Pinpoint the cell where the given text exists, returning its [x, y] midpoint coordinate. 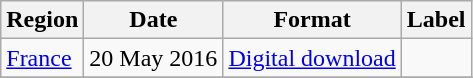
20 May 2016 [154, 58]
Date [154, 20]
Region [42, 20]
France [42, 58]
Format [312, 20]
Label [436, 20]
Digital download [312, 58]
